Pinpoint the cell where the given text exists, returning its (X, Y) midpoint coordinate. 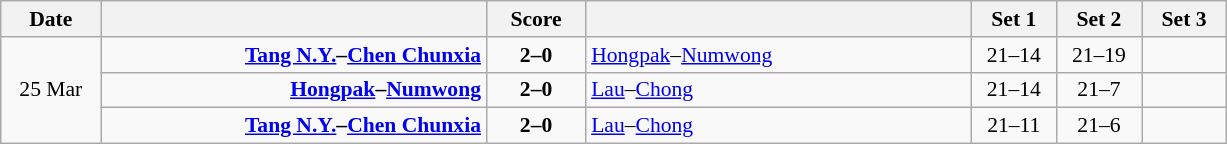
21–11 (1014, 126)
Score (536, 19)
21–7 (1098, 90)
21–6 (1098, 126)
Set 2 (1098, 19)
Date (51, 19)
Set 3 (1184, 19)
Set 1 (1014, 19)
21–19 (1098, 55)
25 Mar (51, 90)
